From the cell containing the given text, extract its center point as (x, y) coordinate. 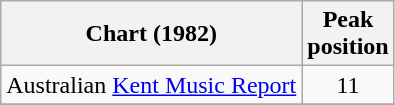
11 (348, 85)
Australian Kent Music Report (152, 85)
Chart (1982) (152, 34)
Peakposition (348, 34)
